Output the [x, y] coordinate of the center of the cell containing the given text.  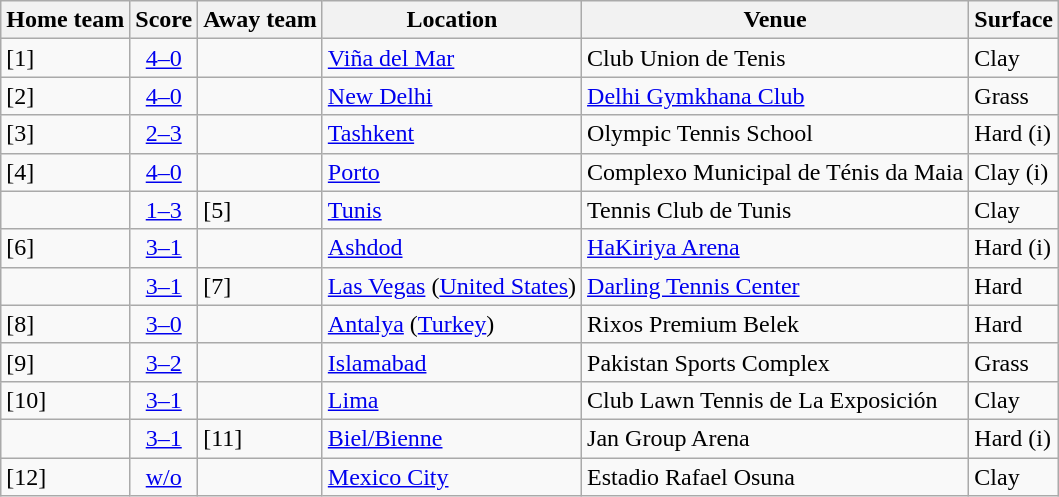
w/o [164, 477]
[1] [66, 58]
Complexo Municipal de Ténis da Maia [776, 172]
Jan Group Arena [776, 438]
1–3 [164, 210]
Clay (i) [1014, 172]
Biel/Bienne [452, 438]
3–0 [164, 324]
Las Vegas (United States) [452, 286]
Olympic Tennis School [776, 134]
HaKiriya Arena [776, 248]
[5] [260, 210]
Delhi Gymkhana Club [776, 96]
[3] [66, 134]
Away team [260, 20]
Location [452, 20]
[11] [260, 438]
Tashkent [452, 134]
[6] [66, 248]
Club Union de Tenis [776, 58]
Darling Tennis Center [776, 286]
[2] [66, 96]
[7] [260, 286]
Ashdod [452, 248]
[12] [66, 477]
Viña del Mar [452, 58]
Lima [452, 400]
3–2 [164, 362]
Pakistan Sports Complex [776, 362]
Porto [452, 172]
Venue [776, 20]
New Delhi [452, 96]
Tennis Club de Tunis [776, 210]
Rixos Premium Belek [776, 324]
Surface [1014, 20]
[10] [66, 400]
Islamabad [452, 362]
Tunis [452, 210]
[9] [66, 362]
Home team [66, 20]
Score [164, 20]
Mexico City [452, 477]
Antalya (Turkey) [452, 324]
[8] [66, 324]
[4] [66, 172]
Club Lawn Tennis de La Exposición [776, 400]
Estadio Rafael Osuna [776, 477]
2–3 [164, 134]
